Determine the [x, y] coordinate at the center of the cell enclosing the given text.  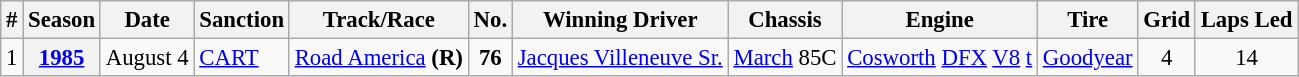
Engine [940, 20]
14 [1246, 58]
Laps Led [1246, 20]
Cosworth DFX V8 t [940, 58]
# [12, 20]
Track/Race [378, 20]
Goodyear [1088, 58]
Jacques Villeneuve Sr. [620, 58]
March 85C [785, 58]
76 [490, 58]
Sanction [242, 20]
No. [490, 20]
1985 [62, 58]
Date [147, 20]
Winning Driver [620, 20]
1 [12, 58]
4 [1166, 58]
Season [62, 20]
Chassis [785, 20]
Road America (R) [378, 58]
CART [242, 58]
Tire [1088, 20]
August 4 [147, 58]
Grid [1166, 20]
